Identify which cell holds the provided text, then report its [x, y] central coordinate. 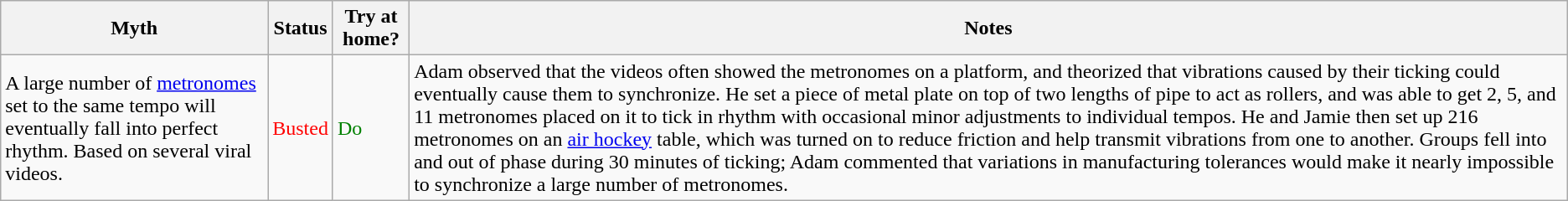
Do [370, 127]
Myth [134, 28]
Busted [301, 127]
Try at home? [370, 28]
Status [301, 28]
Notes [988, 28]
A large number of metronomes set to the same tempo will eventually fall into perfect rhythm. Based on several viral videos. [134, 127]
